Provide the [X, Y] coordinate of the cell's center where the given text is located.  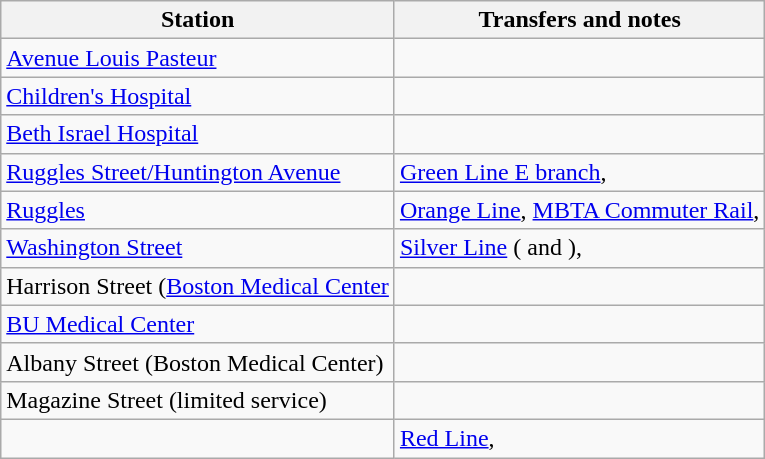
Avenue Louis Pasteur [198, 58]
Ruggles [198, 210]
Beth Israel Hospital [198, 134]
Red Line, [579, 438]
BU Medical Center [198, 324]
Green Line E branch, [579, 172]
Ruggles Street/Huntington Avenue [198, 172]
Albany Street (Boston Medical Center) [198, 362]
Children's Hospital [198, 96]
Orange Line, MBTA Commuter Rail, [579, 210]
Station [198, 20]
Magazine Street (limited service) [198, 400]
Harrison Street (Boston Medical Center [198, 286]
Transfers and notes [579, 20]
Washington Street [198, 248]
Silver Line ( and ), [579, 248]
